Capture the cell that displays the provided text and extract its (X, Y) central coordinate. 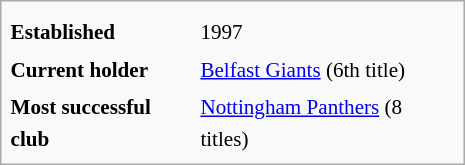
Nottingham Panthers (8 titles) (328, 123)
Most successful club (102, 123)
Current holder (102, 70)
1997 (328, 32)
Established (102, 32)
Belfast Giants (6th title) (328, 70)
